From the cell containing the given text, extract its center point as [x, y] coordinate. 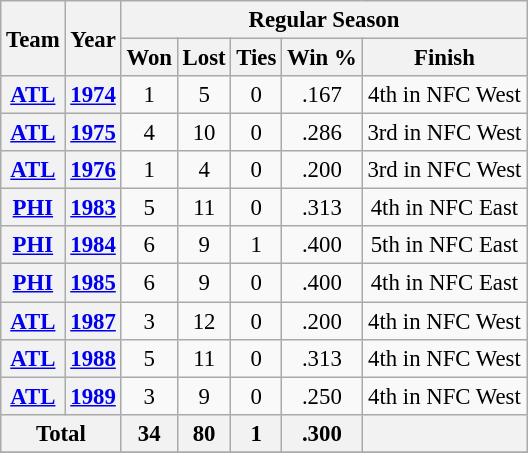
1976 [93, 170]
1974 [93, 95]
.286 [322, 133]
1983 [93, 208]
Team [33, 38]
.250 [322, 396]
Won [149, 58]
80 [204, 433]
5th in NFC East [444, 245]
1984 [93, 245]
1975 [93, 133]
1989 [93, 396]
Win % [322, 58]
Ties [256, 58]
Lost [204, 58]
12 [204, 321]
10 [204, 133]
34 [149, 433]
Finish [444, 58]
1988 [93, 358]
Total [61, 433]
.167 [322, 95]
.300 [322, 433]
Year [93, 38]
Regular Season [324, 20]
1987 [93, 321]
1985 [93, 283]
